Return (x, y) of the center of cell containing provided text 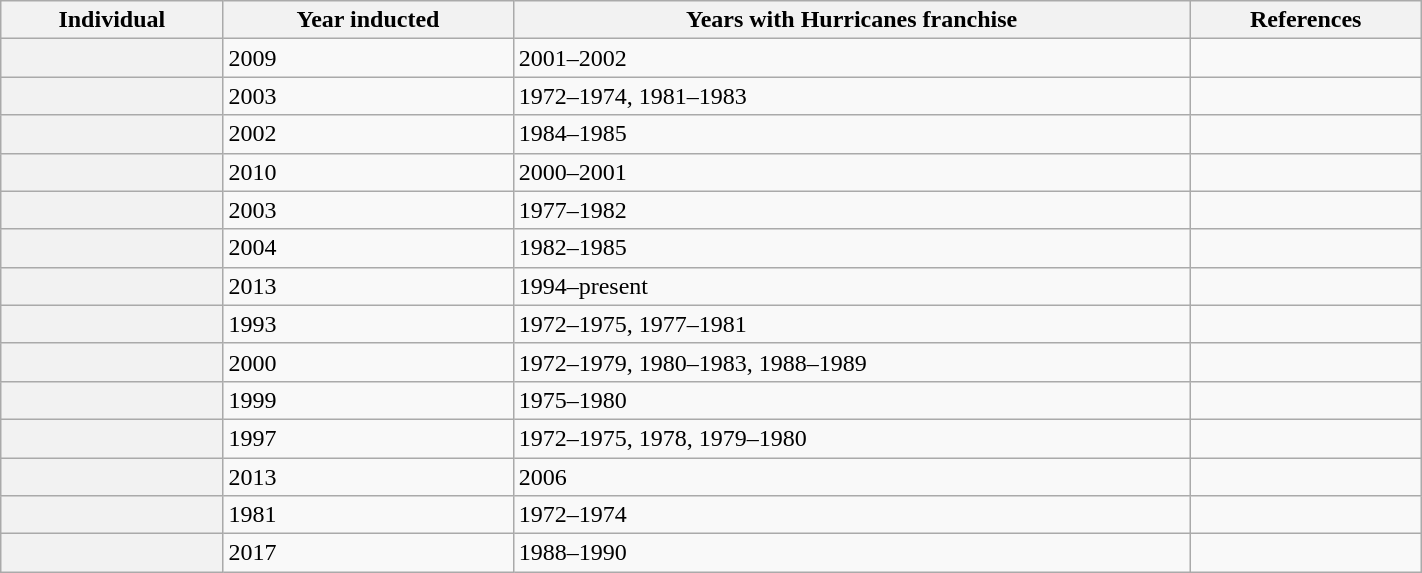
1972–1975, 1977–1981 (852, 324)
1972–1979, 1980–1983, 1988–1989 (852, 362)
1975–1980 (852, 400)
Years with Hurricanes franchise (852, 20)
1999 (368, 400)
1994–present (852, 286)
2002 (368, 134)
2017 (368, 553)
1997 (368, 438)
2000 (368, 362)
1988–1990 (852, 553)
2000–2001 (852, 172)
1993 (368, 324)
Year inducted (368, 20)
1972–1974, 1981–1983 (852, 96)
1984–1985 (852, 134)
Individual (112, 20)
2006 (852, 477)
1982–1985 (852, 248)
1977–1982 (852, 210)
References (1306, 20)
2004 (368, 248)
1972–1975, 1978, 1979–1980 (852, 438)
2009 (368, 58)
2010 (368, 172)
1981 (368, 515)
2001–2002 (852, 58)
1972–1974 (852, 515)
